Return the [x, y] coordinate for the center point of the cell that contains the specified text.  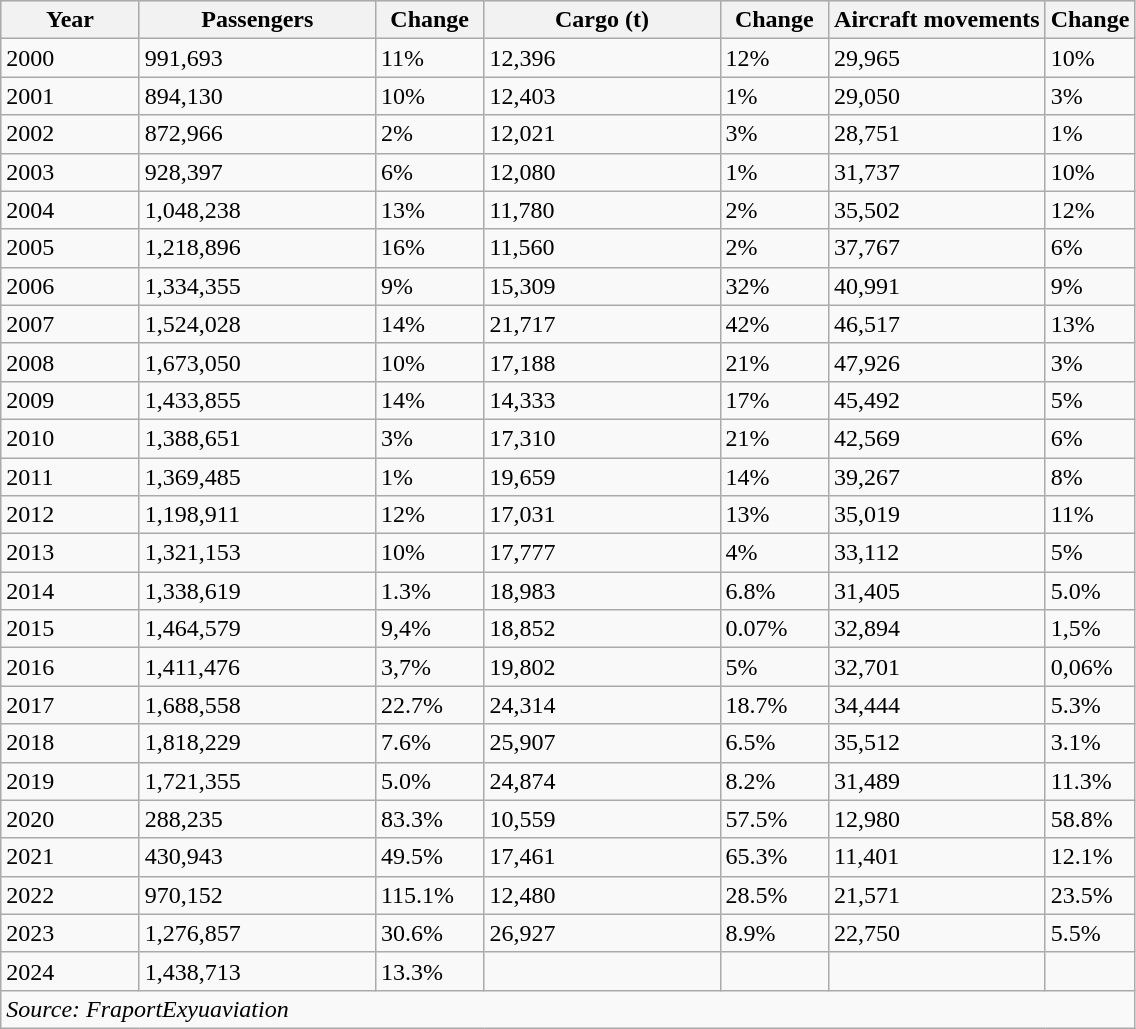
2007 [70, 324]
1,048,238 [257, 210]
12,080 [602, 172]
14,333 [602, 400]
2020 [70, 819]
115.1% [430, 895]
872,966 [257, 134]
12,396 [602, 58]
19,659 [602, 477]
2019 [70, 781]
11,560 [602, 248]
10,559 [602, 819]
37,767 [938, 248]
1,721,355 [257, 781]
Year [70, 20]
23.5% [1090, 895]
5.5% [1090, 933]
28.5% [774, 895]
Cargo (t) [602, 20]
33,112 [938, 553]
65.3% [774, 857]
Aircraft movements [938, 20]
12,980 [938, 819]
3,7% [430, 667]
2023 [70, 933]
2000 [70, 58]
42% [774, 324]
2016 [70, 667]
1,818,229 [257, 743]
2013 [70, 553]
928,397 [257, 172]
45,492 [938, 400]
2004 [70, 210]
57.5% [774, 819]
Source: FraportExyuaviation [568, 1009]
11,780 [602, 210]
1,321,153 [257, 553]
39,267 [938, 477]
1,338,619 [257, 591]
32,701 [938, 667]
35,502 [938, 210]
3.1% [1090, 743]
2003 [70, 172]
6.5% [774, 743]
2006 [70, 286]
2018 [70, 743]
16% [430, 248]
4% [774, 553]
2017 [70, 705]
2024 [70, 971]
8.2% [774, 781]
12,403 [602, 96]
19,802 [602, 667]
Passengers [257, 20]
35,512 [938, 743]
18,983 [602, 591]
1,388,651 [257, 438]
5.3% [1090, 705]
11.3% [1090, 781]
22,750 [938, 933]
12,480 [602, 895]
31,489 [938, 781]
2011 [70, 477]
2010 [70, 438]
29,050 [938, 96]
22.7% [430, 705]
2008 [70, 362]
2005 [70, 248]
49.5% [430, 857]
8% [1090, 477]
17,031 [602, 515]
1,524,028 [257, 324]
2012 [70, 515]
40,991 [938, 286]
47,926 [938, 362]
13.3% [430, 971]
2015 [70, 629]
17,310 [602, 438]
83.3% [430, 819]
32,894 [938, 629]
32% [774, 286]
894,130 [257, 96]
2014 [70, 591]
18,852 [602, 629]
1,369,485 [257, 477]
1,218,896 [257, 248]
1,688,558 [257, 705]
1,438,713 [257, 971]
24,874 [602, 781]
1,198,911 [257, 515]
12,021 [602, 134]
11,401 [938, 857]
42,569 [938, 438]
1.3% [430, 591]
288,235 [257, 819]
1,433,855 [257, 400]
8.9% [774, 933]
25,907 [602, 743]
1,673,050 [257, 362]
1,464,579 [257, 629]
6.8% [774, 591]
17% [774, 400]
17,777 [602, 553]
21,571 [938, 895]
12.1% [1090, 857]
1,276,857 [257, 933]
2022 [70, 895]
58.8% [1090, 819]
15,309 [602, 286]
21,717 [602, 324]
1,334,355 [257, 286]
430,943 [257, 857]
9,4% [430, 629]
970,152 [257, 895]
29,965 [938, 58]
35,019 [938, 515]
28,751 [938, 134]
7.6% [430, 743]
46,517 [938, 324]
991,693 [257, 58]
17,188 [602, 362]
31,737 [938, 172]
2002 [70, 134]
26,927 [602, 933]
0,06% [1090, 667]
24,314 [602, 705]
34,444 [938, 705]
1,411,476 [257, 667]
2021 [70, 857]
30.6% [430, 933]
1,5% [1090, 629]
0.07% [774, 629]
18.7% [774, 705]
17,461 [602, 857]
2001 [70, 96]
2009 [70, 400]
31,405 [938, 591]
